From the cell containing the given text, extract its center point as (x, y) coordinate. 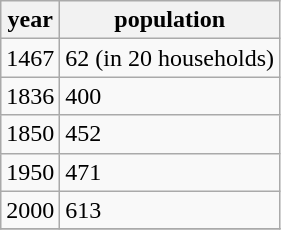
452 (170, 134)
year (30, 20)
2000 (30, 210)
613 (170, 210)
62 (in 20 households) (170, 58)
1836 (30, 96)
population (170, 20)
1467 (30, 58)
1950 (30, 172)
471 (170, 172)
400 (170, 96)
1850 (30, 134)
